Find where the given text appears and provide that cell's center as [x, y] coordinate. 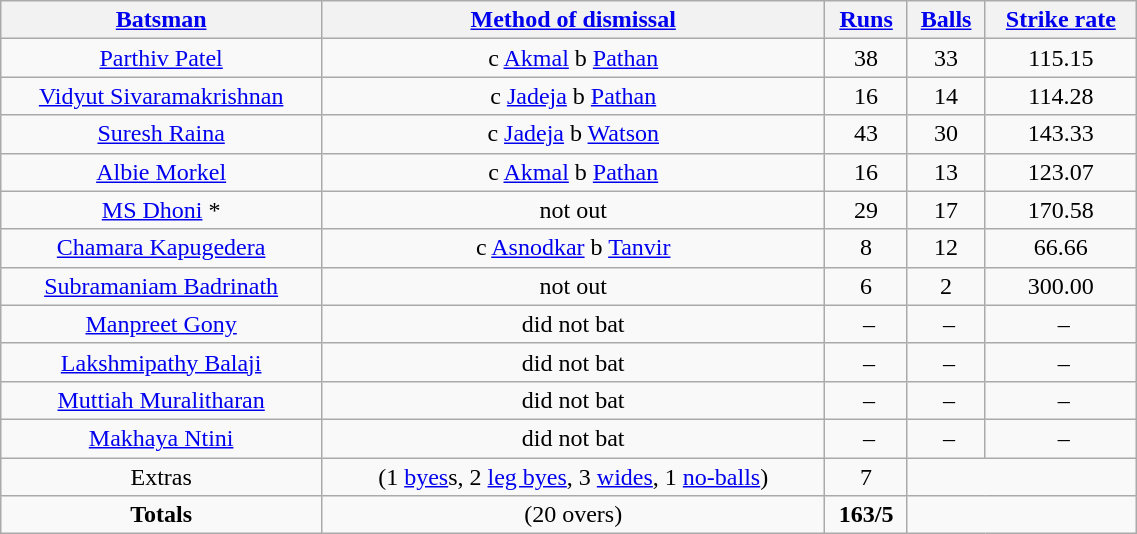
Strike rate [1061, 20]
Runs [866, 20]
Manpreet Gony [162, 324]
Makhaya Ntini [162, 438]
7 [866, 477]
Balls [946, 20]
Lakshmipathy Balaji [162, 362]
38 [866, 58]
17 [946, 210]
(20 overs) [574, 515]
Totals [162, 515]
143.33 [1061, 134]
13 [946, 172]
8 [866, 248]
MS Dhoni * [162, 210]
66.66 [1061, 248]
c Jadeja b Watson [574, 134]
Batsman [162, 20]
c Asnodkar b Tanvir [574, 248]
Albie Morkel [162, 172]
Suresh Raina [162, 134]
Muttiah Muralitharan [162, 400]
Extras [162, 477]
Subramaniam Badrinath [162, 286]
Method of dismissal [574, 20]
Vidyut Sivaramakrishnan [162, 96]
c Jadeja b Pathan [574, 96]
12 [946, 248]
30 [946, 134]
123.07 [1061, 172]
115.15 [1061, 58]
2 [946, 286]
114.28 [1061, 96]
6 [866, 286]
Chamara Kapugedera [162, 248]
33 [946, 58]
300.00 [1061, 286]
(1 byess, 2 leg byes, 3 wides, 1 no-balls) [574, 477]
163/5 [866, 515]
43 [866, 134]
Parthiv Patel [162, 58]
14 [946, 96]
29 [866, 210]
170.58 [1061, 210]
